Detect which cell encompasses the target text, then output its (X, Y) center coordinate. 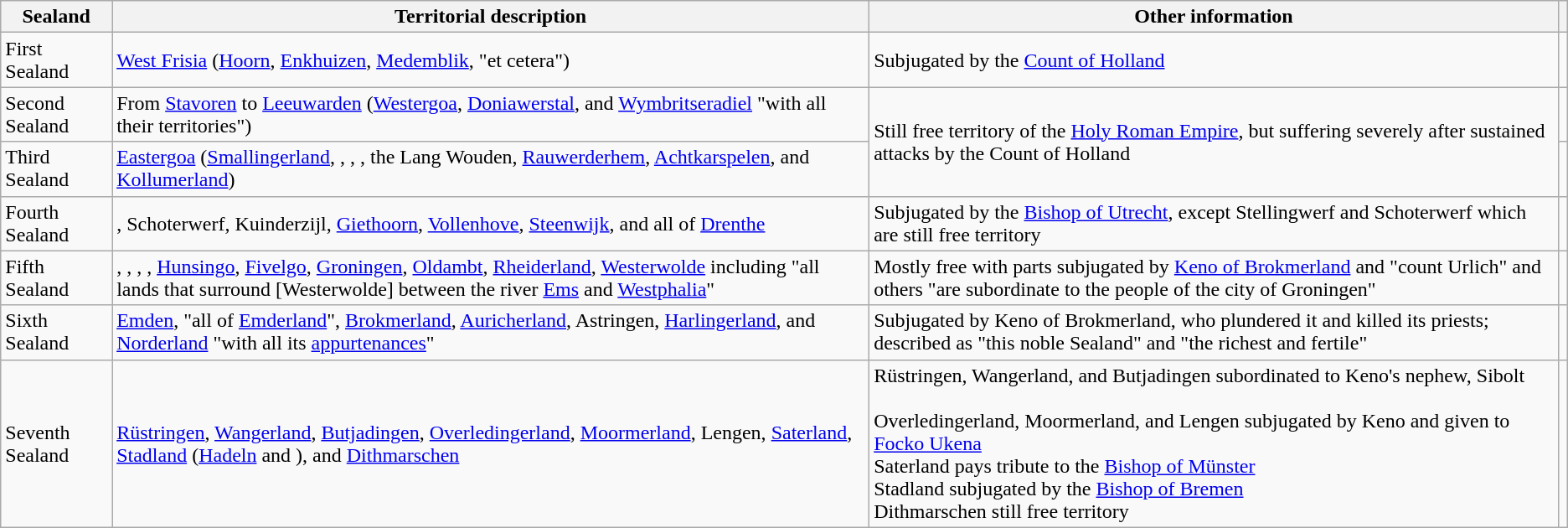
Emden, "all of Emderland", Brokmerland, Auricherland, Astringen, Harlingerland, and Norderland "with all its appurtenances" (491, 332)
Fifth Sealand (57, 278)
Other information (1214, 17)
Mostly free with parts subjugated by Keno of Brokmerland and "count Urlich" and others "are subordinate to the people of the city of Groningen" (1214, 278)
, Schoterwerf, Kuinderzijl, Giethoorn, Vollenhove, Steenwijk, and all of Drenthe (491, 223)
Third Sealand (57, 169)
From Stavoren to Leeuwarden (Westergoa, Doniawerstal, and Wymbritseradiel "with all their territories") (491, 114)
Seventh Sealand (57, 443)
Subjugated by the Bishop of Utrecht, except Stellingwerf and Schoterwerf which are still free territory (1214, 223)
Fourth Sealand (57, 223)
Still free territory of the Holy Roman Empire, but suffering severely after sustained attacks by the Count of Holland (1214, 142)
Second Sealand (57, 114)
Sixth Sealand (57, 332)
First Sealand (57, 60)
Rüstringen, Wangerland, Butjadingen, Overledingerland, Moormerland, Lengen, Saterland, Stadland (Hadeln and ), and Dithmarschen (491, 443)
Eastergoa (Smallingerland, , , , the Lang Wouden, Rauwerderhem, Achtkarspelen, and Kollumerland) (491, 169)
Subjugated by the Count of Holland (1214, 60)
Sealand (57, 17)
West Frisia (Hoorn, Enkhuizen, Medemblik, "et cetera") (491, 60)
Territorial description (491, 17)
Subjugated by Keno of Brokmerland, who plundered it and killed its priests; described as "this noble Sealand" and "the richest and fertile" (1214, 332)
